Capture the cell that displays the provided text and extract its [X, Y] central coordinate. 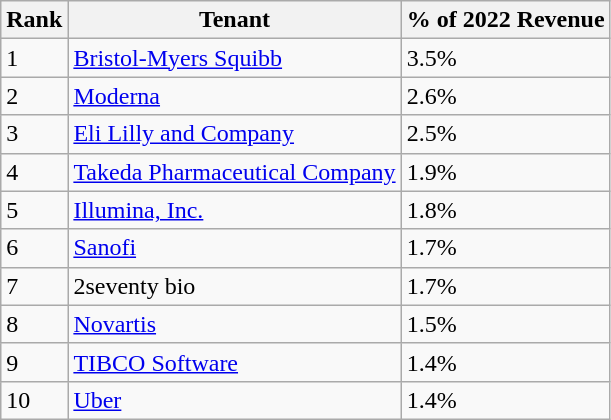
1.5% [506, 324]
8 [34, 324]
10 [34, 400]
2.6% [506, 96]
Tenant [234, 20]
Takeda Pharmaceutical Company [234, 172]
Sanofi [234, 248]
3.5% [506, 58]
2 [34, 96]
% of 2022 Revenue [506, 20]
Eli Lilly and Company [234, 134]
4 [34, 172]
1.8% [506, 210]
2seventy bio [234, 286]
Uber [234, 400]
Bristol-Myers Squibb [234, 58]
Illumina, Inc. [234, 210]
9 [34, 362]
Rank [34, 20]
5 [34, 210]
Moderna [234, 96]
6 [34, 248]
1 [34, 58]
TIBCO Software [234, 362]
7 [34, 286]
3 [34, 134]
1.9% [506, 172]
Novartis [234, 324]
2.5% [506, 134]
